Output the [x, y] coordinate of the center of the cell containing the given text.  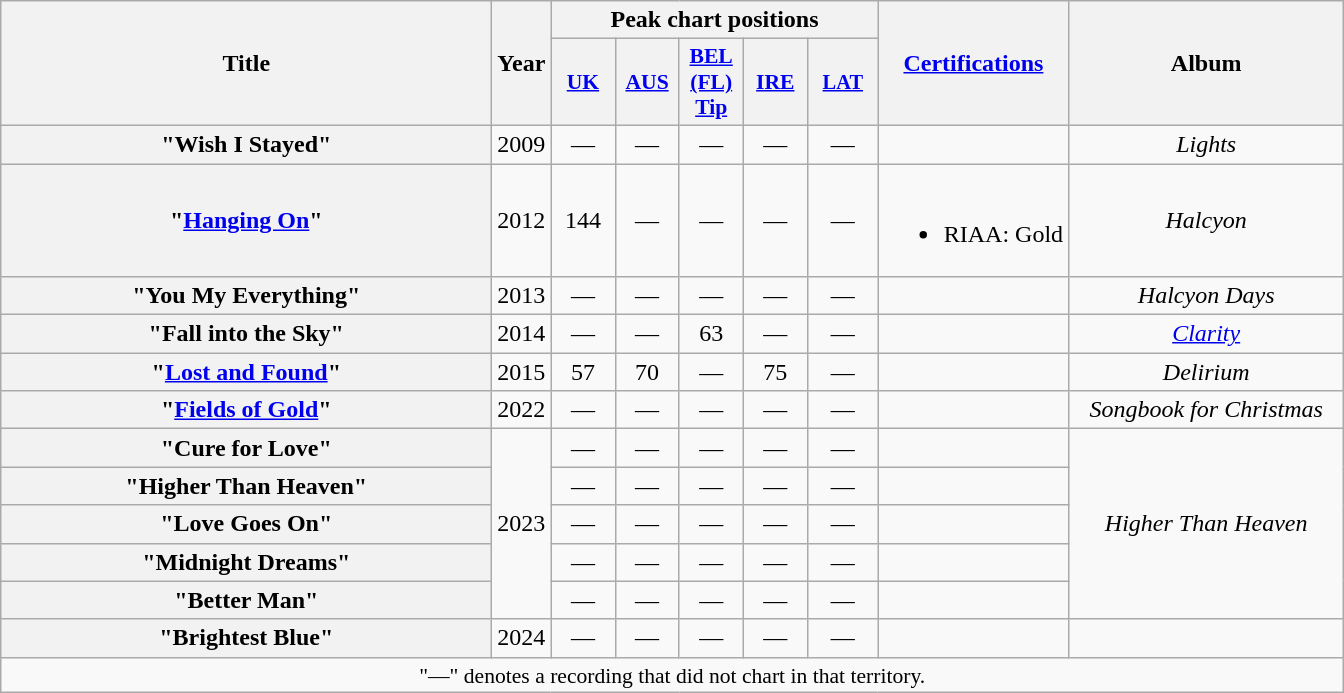
Lights [1206, 144]
70 [647, 372]
2013 [522, 296]
2024 [522, 638]
Year [522, 64]
Higher Than Heaven [1206, 524]
"Better Man" [246, 600]
Clarity [1206, 334]
Peak chart positions [714, 20]
2012 [522, 220]
Album [1206, 64]
"Midnight Dreams" [246, 562]
75 [775, 372]
"Brightest Blue" [246, 638]
2023 [522, 524]
"Lost and Found" [246, 372]
Songbook for Christmas [1206, 410]
144 [583, 220]
Halcyon Days [1206, 296]
Certifications [973, 64]
"Fields of Gold" [246, 410]
BEL(FL)Tip [711, 82]
63 [711, 334]
2014 [522, 334]
"Love Goes On" [246, 524]
"Fall into the Sky" [246, 334]
"Higher Than Heaven" [246, 486]
"Wish I Stayed" [246, 144]
"You My Everything" [246, 296]
2015 [522, 372]
57 [583, 372]
LAT [842, 82]
UK [583, 82]
"Cure for Love" [246, 448]
2009 [522, 144]
Halcyon [1206, 220]
"—" denotes a recording that did not chart in that territory. [672, 675]
2022 [522, 410]
IRE [775, 82]
AUS [647, 82]
"Hanging On" [246, 220]
RIAA: Gold [973, 220]
Delirium [1206, 372]
Title [246, 64]
